Return (X, Y) of the center of cell containing provided text 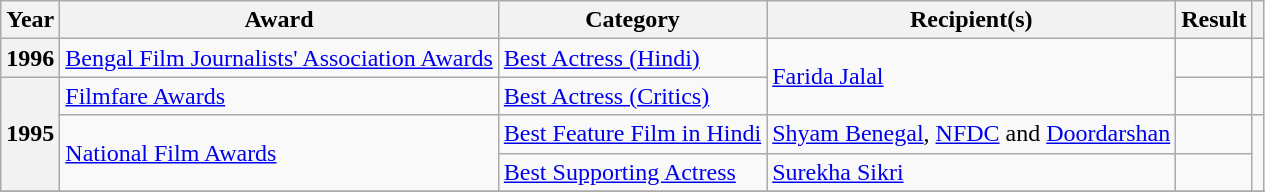
Award (280, 20)
1996 (30, 58)
Surekha Sikri (972, 172)
Filmfare Awards (280, 96)
Farida Jalal (972, 77)
Category (632, 20)
National Film Awards (280, 153)
Recipient(s) (972, 20)
Year (30, 20)
Best Supporting Actress (632, 172)
Best Actress (Hindi) (632, 58)
1995 (30, 134)
Best Feature Film in Hindi (632, 134)
Best Actress (Critics) (632, 96)
Shyam Benegal, NFDC and Doordarshan (972, 134)
Bengal Film Journalists' Association Awards (280, 58)
Result (1214, 20)
